For the text-containing cell, return its midpoint in (X, Y) coordinate format. 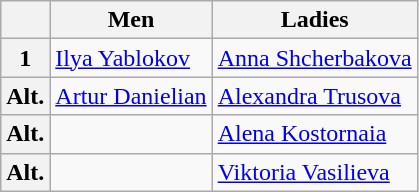
Ilya Yablokov (131, 58)
Viktoria Vasilieva (314, 172)
Artur Danielian (131, 96)
Alexandra Trusova (314, 96)
1 (26, 58)
Men (131, 20)
Ladies (314, 20)
Alena Kostornaia (314, 134)
Anna Shcherbakova (314, 58)
